Identify which cell holds the provided text, then report its [X, Y] central coordinate. 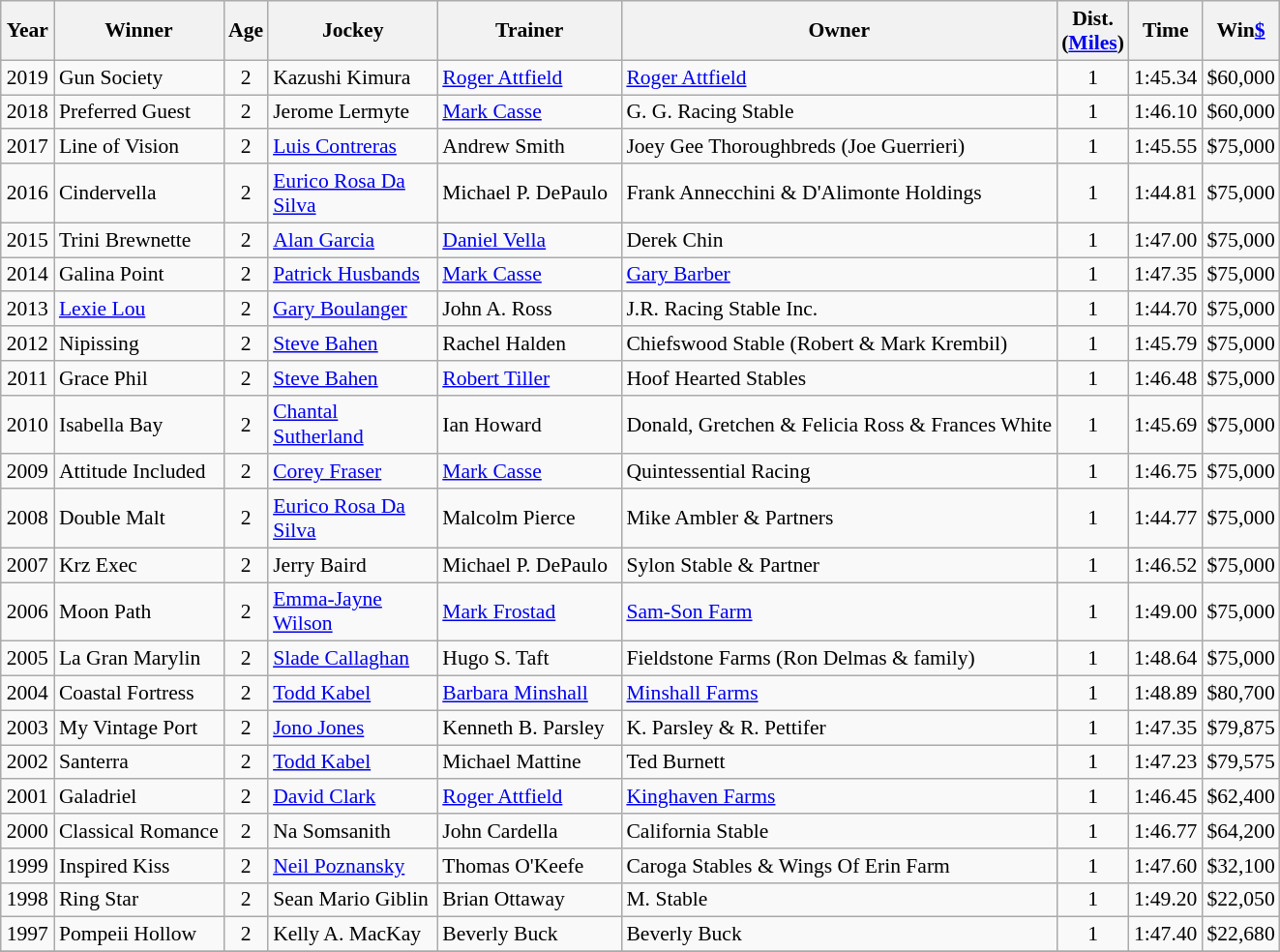
2008 [27, 519]
1:44.77 [1165, 519]
Galadriel [139, 797]
$64,200 [1240, 831]
Moon Path [139, 611]
Corey Fraser [352, 472]
1997 [27, 935]
Malcolm Pierce [529, 519]
2015 [27, 240]
$79,875 [1240, 728]
M. Stable [839, 900]
1998 [27, 900]
1:49.00 [1165, 611]
Na Somsanith [352, 831]
Ring Star [139, 900]
1:46.52 [1165, 565]
2016 [27, 193]
$79,575 [1240, 762]
Quintessential Racing [839, 472]
2000 [27, 831]
Rachel Halden [529, 343]
Kenneth B. Parsley [529, 728]
Pompeii Hollow [139, 935]
1:46.45 [1165, 797]
Caroga Stables & Wings Of Erin Farm [839, 866]
Hugo S. Taft [529, 659]
Luis Contreras [352, 147]
Frank Annecchini & D'Alimonte Holdings [839, 193]
Andrew Smith [529, 147]
2004 [27, 694]
Sean Mario Giblin [352, 900]
1:47.00 [1165, 240]
K. Parsley & R. Pettifer [839, 728]
La Gran Marylin [139, 659]
Dist. (Miles) [1093, 31]
2007 [27, 565]
Gun Society [139, 77]
Kinghaven Farms [839, 797]
1:45.79 [1165, 343]
2011 [27, 378]
Classical Romance [139, 831]
California Stable [839, 831]
Emma-Jayne Wilson [352, 611]
Gary Barber [839, 275]
Derek Chin [839, 240]
1:46.75 [1165, 472]
Gary Boulanger [352, 310]
Hoof Hearted Stables [839, 378]
2019 [27, 77]
Sylon Stable & Partner [839, 565]
Joey Gee Thoroughbreds (Joe Guerrieri) [839, 147]
Preferred Guest [139, 112]
John A. Ross [529, 310]
Fieldstone Farms (Ron Delmas & family) [839, 659]
Neil Poznansky [352, 866]
1:45.34 [1165, 77]
1:46.48 [1165, 378]
Patrick Husbands [352, 275]
Jerome Lermyte [352, 112]
John Cardella [529, 831]
Ted Burnett [839, 762]
Double Malt [139, 519]
Krz Exec [139, 565]
Inspired Kiss [139, 866]
Kazushi Kimura [352, 77]
1:46.10 [1165, 112]
G. G. Racing Stable [839, 112]
$62,400 [1240, 797]
1:44.70 [1165, 310]
Attitude Included [139, 472]
2017 [27, 147]
Minshall Farms [839, 694]
2001 [27, 797]
Winner [139, 31]
2018 [27, 112]
Nipissing [139, 343]
Isabella Bay [139, 424]
1999 [27, 866]
Chantal Sutherland [352, 424]
1:45.69 [1165, 424]
Chiefswood Stable (Robert & Mark Krembil) [839, 343]
Time [1165, 31]
2005 [27, 659]
Sam-Son Farm [839, 611]
Grace Phil [139, 378]
2009 [27, 472]
Barbara Minshall [529, 694]
1:48.64 [1165, 659]
Age [246, 31]
Santerra [139, 762]
1:47.40 [1165, 935]
Trainer [529, 31]
1:46.77 [1165, 831]
Ian Howard [529, 424]
Jono Jones [352, 728]
Cindervella [139, 193]
$80,700 [1240, 694]
Coastal Fortress [139, 694]
2002 [27, 762]
Daniel Vella [529, 240]
1:49.20 [1165, 900]
$22,050 [1240, 900]
2014 [27, 275]
Trini Brewnette [139, 240]
Line of Vision [139, 147]
My Vintage Port [139, 728]
Slade Callaghan [352, 659]
Thomas O'Keefe [529, 866]
2010 [27, 424]
Jockey [352, 31]
1:47.60 [1165, 866]
1:45.55 [1165, 147]
2013 [27, 310]
Lexie Lou [139, 310]
$22,680 [1240, 935]
2012 [27, 343]
2003 [27, 728]
Donald, Gretchen & Felicia Ross & Frances White [839, 424]
David Clark [352, 797]
Galina Point [139, 275]
Win$ [1240, 31]
Owner [839, 31]
J.R. Racing Stable Inc. [839, 310]
Kelly A. MacKay [352, 935]
2006 [27, 611]
Mark Frostad [529, 611]
Jerry Baird [352, 565]
$32,100 [1240, 866]
1:48.89 [1165, 694]
Year [27, 31]
Alan Garcia [352, 240]
1:47.23 [1165, 762]
Brian Ottaway [529, 900]
Michael Mattine [529, 762]
Robert Tiller [529, 378]
Mike Ambler & Partners [839, 519]
1:44.81 [1165, 193]
